Capture the cell that displays the provided text and extract its [x, y] central coordinate. 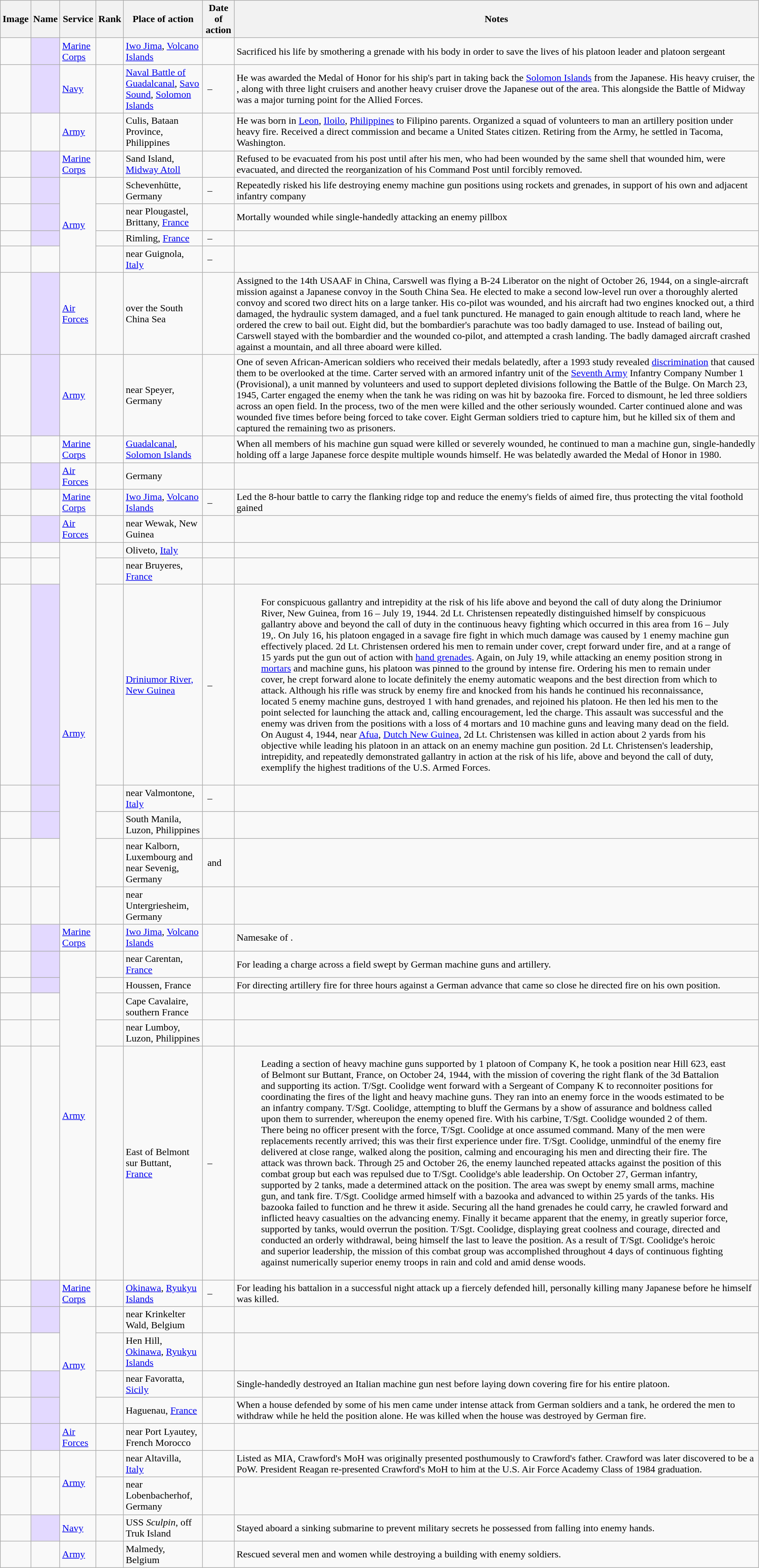
Mortally wounded while single-handedly attacking an enemy pillbox [496, 217]
Rank [109, 19]
Guadalcanal, Solomon Islands [163, 449]
Rescued several men and women while destroying a building with enemy soldiers. [496, 1555]
and [218, 863]
near Valmontone, Italy [163, 798]
Rimling, France [163, 238]
Led the 8-hour battle to carry the flanking ridge top and reduce the enemy's fields of aimed fire, thus protecting the vital foothold gained [496, 502]
For directing artillery fire for three hours against a German advance that came so close he directed fire on his own position. [496, 985]
near Untergriesheim, Germany [163, 906]
near Plougastel, Brittany, France [163, 217]
Culis, Bataan Province, Philippines [163, 132]
For leading his battalion in a successful night attack up a fiercely defended hill, personally killing many Japanese before he himself was killed. [496, 1293]
Germany [163, 475]
Date of action [218, 19]
Repeatedly risked his life destroying enemy machine gun positions using rockets and grenades, in support of his own and adjacent infantry company [496, 190]
Driniumor River, New Guinea [163, 685]
South Manila, Luzon, Philippines [163, 825]
near Lumboy, Luzon, Philippines [163, 1033]
Oliveto, Italy [163, 550]
near Wewak, New Guinea [163, 529]
near Favoratta, Sicily [163, 1384]
near Bruyeres, France [163, 571]
near Altavilla, Italy [163, 1464]
near Port Lyautey, French Morocco [163, 1437]
Okinawa, Ryukyu Islands [163, 1293]
Sand Island, Midway Atoll [163, 164]
Malmedy, Belgium [163, 1555]
near Carentan, France [163, 964]
Name [46, 19]
Single-handedly destroyed an Italian machine gun nest before laying down covering fire for his entire platoon. [496, 1384]
East of Belmont sur Buttant, France [163, 1163]
Schevenhütte, Germany [163, 190]
For leading a charge across a field swept by German machine guns and artillery. [496, 964]
Image [16, 19]
near Lobenbacherhof, Germany [163, 1496]
Houssen, France [163, 985]
Notes [496, 19]
near Speyer, Germany [163, 395]
Cape Cavalaire, southern France [163, 1006]
near Guignola, Italy [163, 259]
Naval Battle of Guadalcanal, Savo Sound, Solomon Islands [163, 89]
Haguenau, France [163, 1411]
Stayed aboard a sinking submarine to prevent military secrets he possessed from falling into enemy hands. [496, 1528]
near Kalborn, Luxembourg and near Sevenig, Germany [163, 863]
Sacrificed his life by smothering a grenade with his body in order to save the lives of his platoon leader and platoon sergeant [496, 51]
Namesake of . [496, 938]
near Krinkelter Wald, Belgium [163, 1320]
over the South China Sea [163, 313]
Place of action [163, 19]
Service [78, 19]
Hen Hill, Okinawa, Ryukyu Islands [163, 1352]
USS Sculpin, off Truk Island [163, 1528]
